Scan for the cell matching the given text and deliver its [x, y] coordinate at center. 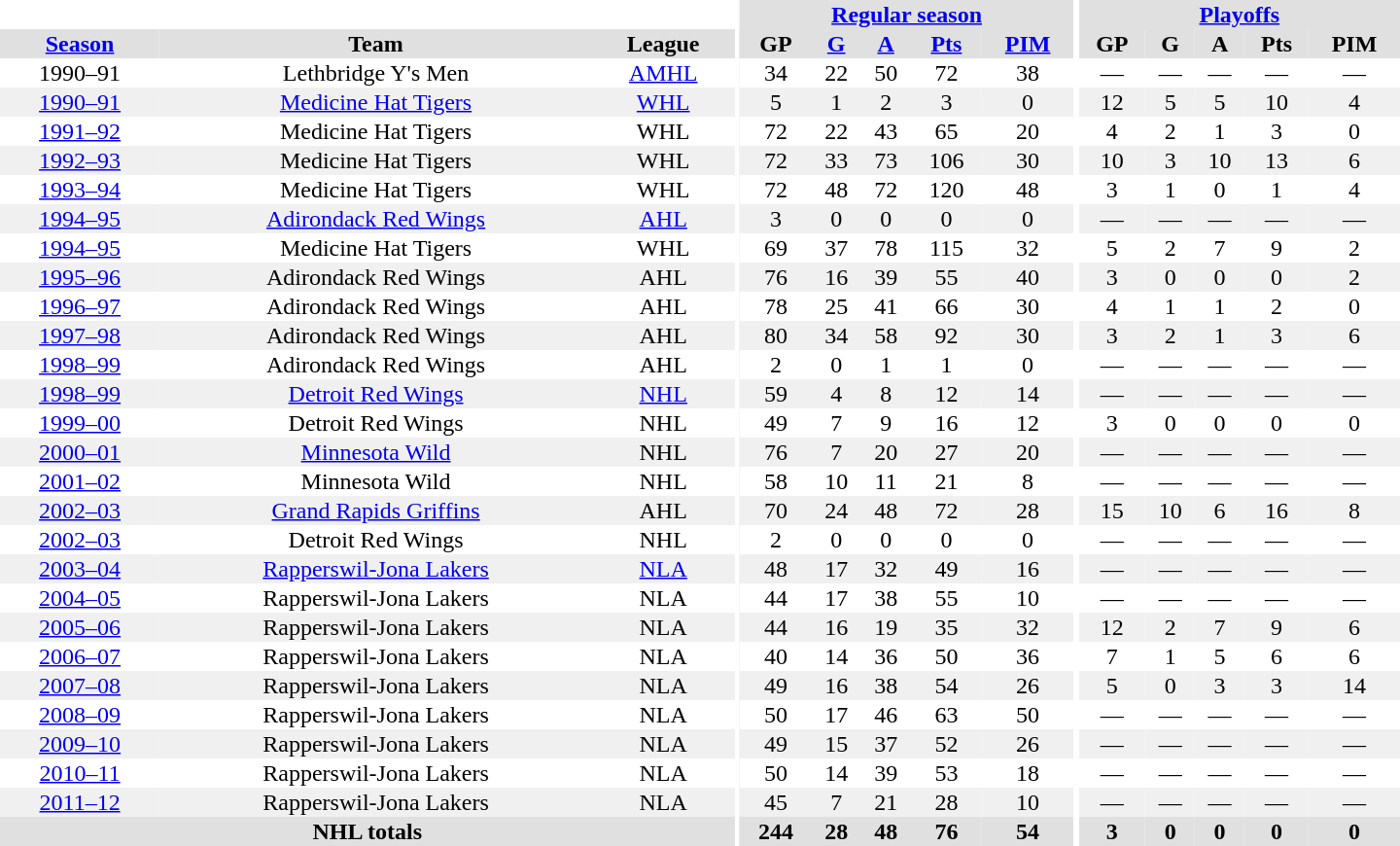
25 [836, 306]
2007–08 [80, 686]
13 [1277, 160]
70 [776, 511]
Playoffs [1240, 15]
73 [887, 160]
2005–06 [80, 627]
63 [947, 715]
106 [947, 160]
AMHL [663, 73]
1993–94 [80, 190]
Regular season [906, 15]
1991–92 [80, 131]
1992–93 [80, 160]
2004–05 [80, 598]
66 [947, 306]
65 [947, 131]
2010–11 [80, 773]
24 [836, 511]
53 [947, 773]
1996–97 [80, 306]
2003–04 [80, 569]
League [663, 44]
NHL totals [367, 831]
2008–09 [80, 715]
27 [947, 452]
120 [947, 190]
11 [887, 481]
52 [947, 744]
Season [80, 44]
2001–02 [80, 481]
Lethbridge Y's Men [375, 73]
33 [836, 160]
1997–98 [80, 335]
69 [776, 248]
59 [776, 394]
1999–00 [80, 423]
2006–07 [80, 656]
Team [375, 44]
244 [776, 831]
46 [887, 715]
80 [776, 335]
19 [887, 627]
45 [776, 802]
2009–10 [80, 744]
2011–12 [80, 802]
115 [947, 248]
92 [947, 335]
1995–96 [80, 277]
2000–01 [80, 452]
41 [887, 306]
43 [887, 131]
35 [947, 627]
Grand Rapids Griffins [375, 511]
18 [1028, 773]
